Capture the cell that displays the provided text and extract its [X, Y] central coordinate. 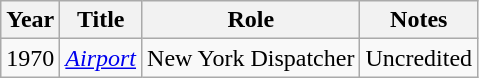
Role [251, 20]
1970 [30, 58]
Title [101, 20]
New York Dispatcher [251, 58]
Notes [419, 20]
Year [30, 20]
Airport [101, 58]
Uncredited [419, 58]
